Extract the [x, y] coordinate from the center of the cell holding the provided text.  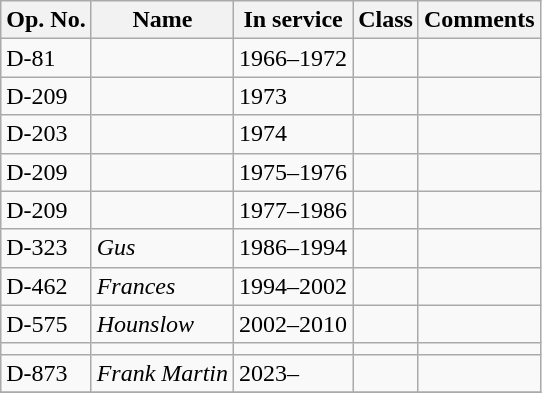
In service [294, 20]
Frances [162, 286]
Comments [479, 20]
D-81 [46, 58]
Hounslow [162, 324]
Op. No. [46, 20]
Frank Martin [162, 373]
1973 [294, 96]
1966–1972 [294, 58]
Name [162, 20]
D-462 [46, 286]
2002–2010 [294, 324]
D-873 [46, 373]
D-323 [46, 248]
1994–2002 [294, 286]
1974 [294, 134]
Class [386, 20]
1977–1986 [294, 210]
1975–1976 [294, 172]
D-575 [46, 324]
Gus [162, 248]
2023– [294, 373]
D-203 [46, 134]
1986–1994 [294, 248]
